Search for the cell housing the specified text and yield its [X, Y] center coordinate. 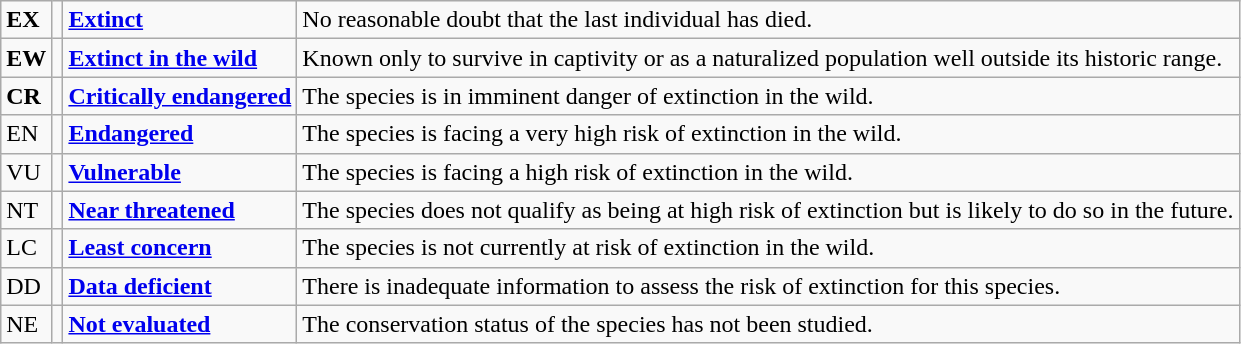
The species is in imminent danger of extinction in the wild. [768, 96]
EN [26, 134]
The species is not currently at risk of extinction in the wild. [768, 248]
Least concern [180, 248]
LC [26, 248]
No reasonable doubt that the last individual has died. [768, 20]
Vulnerable [180, 172]
Extinct [180, 20]
NT [26, 210]
NE [26, 324]
EX [26, 20]
There is inadequate information to assess the risk of extinction for this species. [768, 286]
EW [26, 58]
The species is facing a very high risk of extinction in the wild. [768, 134]
The species is facing a high risk of extinction in the wild. [768, 172]
Extinct in the wild [180, 58]
DD [26, 286]
Near threatened [180, 210]
Data deficient [180, 286]
Critically endangered [180, 96]
The species does not qualify as being at high risk of extinction but is likely to do so in the future. [768, 210]
The conservation status of the species has not been studied. [768, 324]
CR [26, 96]
Known only to survive in captivity or as a naturalized population well outside its historic range. [768, 58]
Endangered [180, 134]
Not evaluated [180, 324]
VU [26, 172]
